Return (x, y) of the center of cell containing provided text 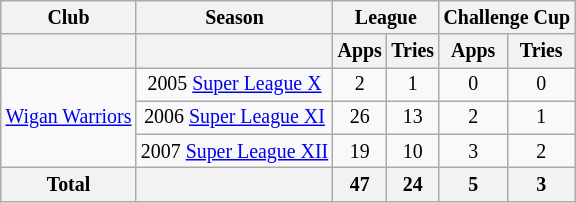
13 (413, 118)
26 (360, 118)
Club (68, 18)
2005 Super League X (234, 84)
10 (413, 152)
19 (360, 152)
2007 Super League XII (234, 152)
2006 Super League XI (234, 118)
League (386, 18)
47 (360, 184)
Season (234, 18)
Challenge Cup (507, 18)
Total (68, 184)
5 (474, 184)
24 (413, 184)
Wigan Warriors (68, 118)
